For the text-containing cell, return its midpoint in [x, y] coordinate format. 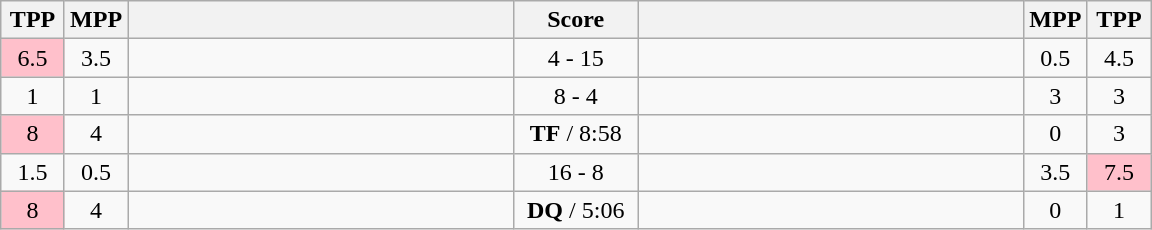
6.5 [33, 58]
Score [576, 20]
1.5 [33, 172]
16 - 8 [576, 172]
4 - 15 [576, 58]
4.5 [1119, 58]
7.5 [1119, 172]
DQ / 5:06 [576, 210]
TF / 8:58 [576, 134]
8 - 4 [576, 96]
